Scan for the cell matching the given text and deliver its [x, y] coordinate at center. 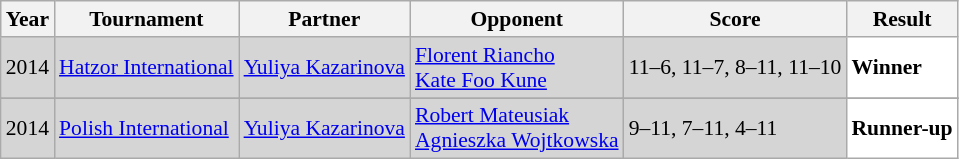
Tournament [146, 19]
Robert Mateusiak Agnieszka Wojtkowska [517, 128]
Partner [324, 19]
Winner [902, 68]
11–6, 11–7, 8–11, 11–10 [736, 68]
Score [736, 19]
Opponent [517, 19]
Year [28, 19]
Polish International [146, 128]
Florent Riancho Kate Foo Kune [517, 68]
Hatzor International [146, 68]
Result [902, 19]
9–11, 7–11, 4–11 [736, 128]
Runner-up [902, 128]
